Pinpoint the cell where the given text exists, returning its (x, y) midpoint coordinate. 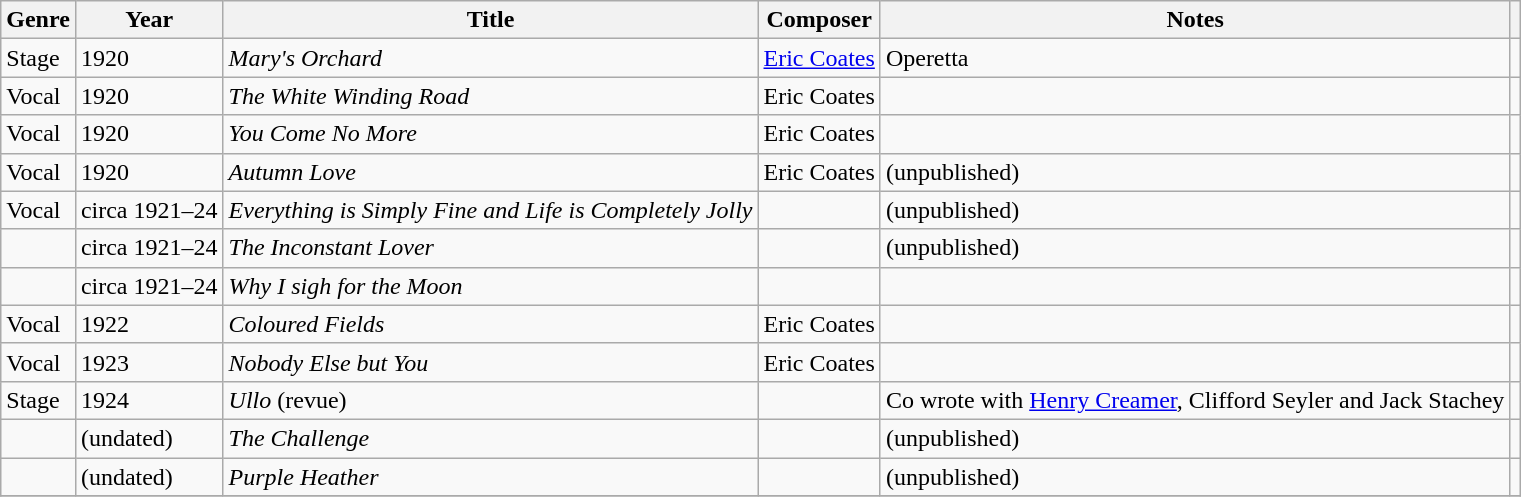
Co wrote with Henry Creamer, Clifford Seyler and Jack Stachey (1194, 400)
Coloured Fields (490, 324)
Notes (1194, 20)
Everything is Simply Fine and Life is Completely Jolly (490, 210)
The Challenge (490, 438)
1924 (149, 400)
The White Winding Road (490, 96)
Composer (819, 20)
Genre (38, 20)
Operetta (1194, 58)
Purple Heather (490, 477)
Mary's Orchard (490, 58)
Title (490, 20)
Why I sigh for the Moon (490, 286)
Ullo (revue) (490, 400)
The Inconstant Lover (490, 248)
Autumn Love (490, 172)
You Come No More (490, 134)
1922 (149, 324)
Year (149, 20)
1923 (149, 362)
Nobody Else but You (490, 362)
